From the cell containing the given text, extract its center point as [x, y] coordinate. 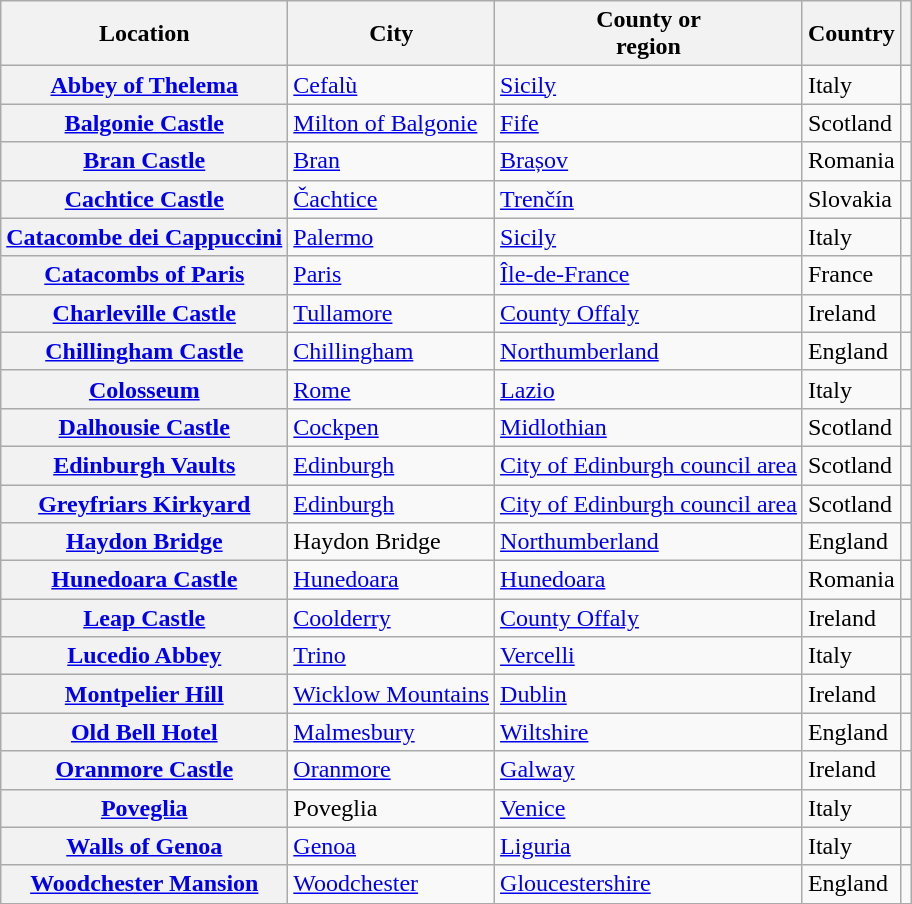
Chillingham Castle [144, 351]
France [851, 275]
Dublin [649, 694]
Balgonie Castle [144, 123]
Chillingham [392, 351]
Venice [649, 808]
Charleville Castle [144, 313]
Dalhousie Castle [144, 427]
Lazio [649, 389]
Midlothian [649, 427]
Country [851, 34]
Colosseum [144, 389]
Trenčín [649, 199]
Location [144, 34]
Slovakia [851, 199]
Cefalù [392, 85]
Genoa [392, 846]
City [392, 34]
Galway [649, 770]
Vercelli [649, 656]
Oranmore [392, 770]
Leap Castle [144, 618]
County orregion [649, 34]
Fife [649, 123]
Wicklow Mountains [392, 694]
Gloucestershire [649, 884]
Edinburgh Vaults [144, 465]
Coolderry [392, 618]
Montpelier Hill [144, 694]
Tullamore [392, 313]
Palermo [392, 237]
Rome [392, 389]
Abbey of Thelema [144, 85]
Liguria [649, 846]
Paris [392, 275]
Bran [392, 161]
Milton of Balgonie [392, 123]
Cachtice Castle [144, 199]
Cockpen [392, 427]
Bran Castle [144, 161]
Île-de-France [649, 275]
Greyfriars Kirkyard [144, 503]
Woodchester Mansion [144, 884]
Wiltshire [649, 732]
Oranmore Castle [144, 770]
Catacombs of Paris [144, 275]
Brașov [649, 161]
Catacombe dei Cappuccini [144, 237]
Hunedoara Castle [144, 580]
Čachtice [392, 199]
Malmesbury [392, 732]
Woodchester [392, 884]
Old Bell Hotel [144, 732]
Trino [392, 656]
Walls of Genoa [144, 846]
Lucedio Abbey [144, 656]
